Extract the [x, y] coordinate from the center of the cell holding the provided text.  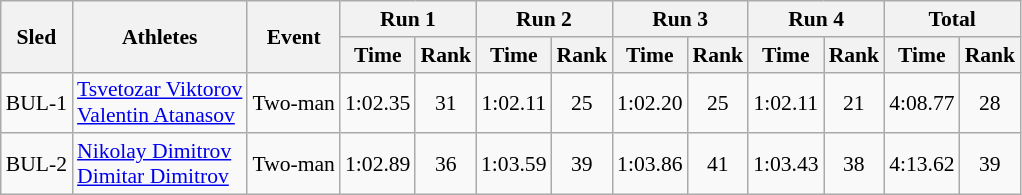
Run 2 [544, 19]
21 [854, 102]
1:02.35 [378, 102]
Run 4 [816, 19]
Run 3 [680, 19]
Tsvetozar ViktorovValentin Atanasov [160, 102]
Sled [36, 36]
1:03.43 [786, 164]
38 [854, 164]
Event [294, 36]
1:03.86 [650, 164]
Nikolay DimitrovDimitar Dimitrov [160, 164]
41 [718, 164]
31 [446, 102]
36 [446, 164]
28 [990, 102]
BUL-2 [36, 164]
BUL-1 [36, 102]
1:03.59 [514, 164]
1:02.20 [650, 102]
Athletes [160, 36]
4:08.77 [922, 102]
Run 1 [408, 19]
4:13.62 [922, 164]
Total [952, 19]
1:02.89 [378, 164]
